Determine the (x, y) coordinate at the center of the cell enclosing the given text.  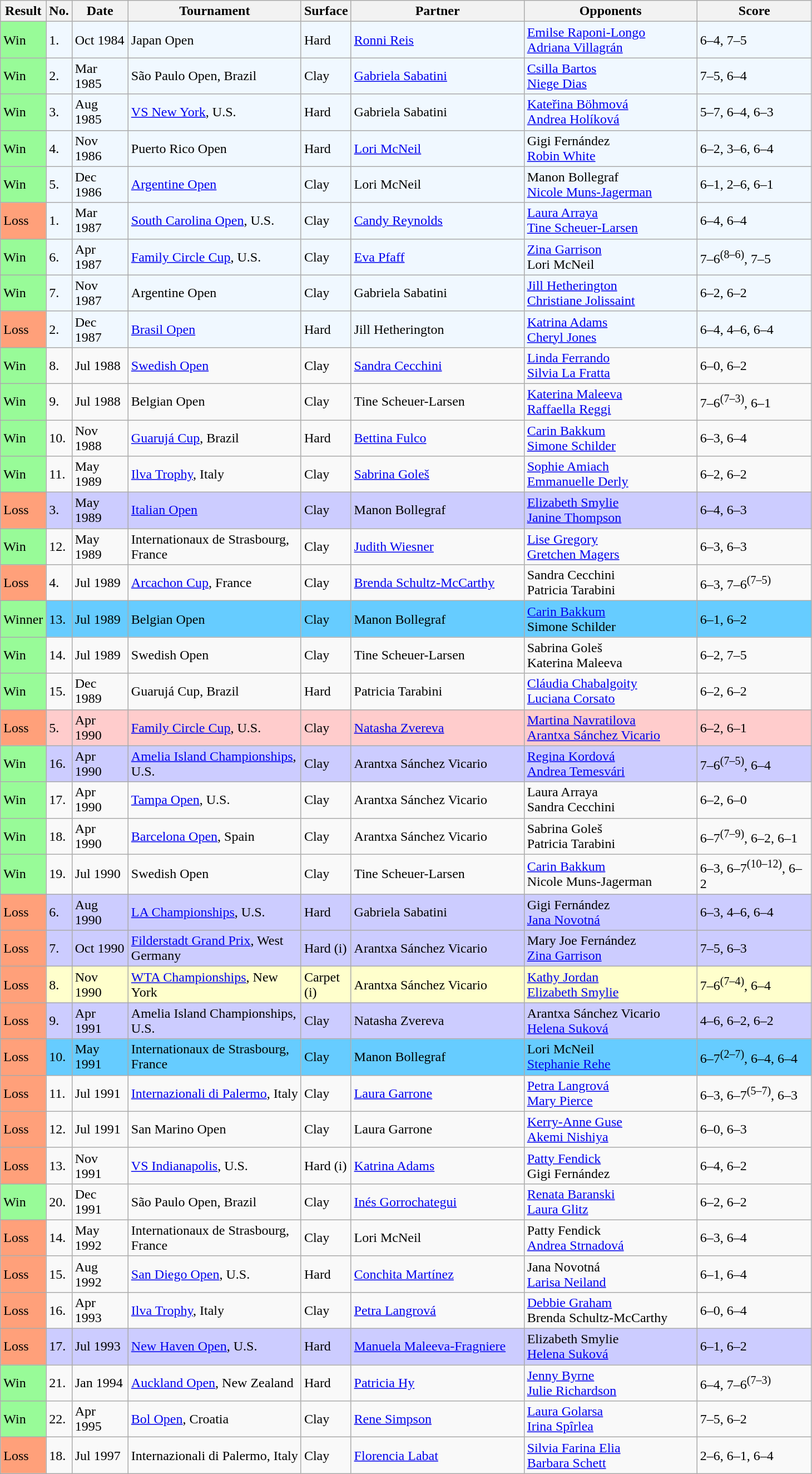
Laura Arraya Sandra Cecchini (611, 800)
Florencia Labat (437, 1456)
6–1, 2–6, 6–1 (754, 185)
Oct 1984 (100, 40)
Manuela Maleeva-Fragniere (437, 1347)
Tampa Open, U.S. (215, 800)
LA Championships, U.S. (215, 913)
Zina Garrison Lori McNeil (611, 257)
7–5, 6–3 (754, 948)
Eva Pfaff (437, 257)
6–4, 6–4 (754, 220)
Conchita Martínez (437, 1274)
Jana Novotná Larisa Neiland (611, 1274)
Kerry-Anne Guse Akemi Nishiya (611, 1130)
Sophie Amiach Emmanuelle Derly (611, 474)
Ronni Reis (437, 40)
Nov 1991 (100, 1165)
6–4, 7–5 (754, 40)
Oct 1990 (100, 948)
Auckland Open, New Zealand (215, 1383)
Csilla Bartos Niege Dias (611, 76)
6–1, 6–4 (754, 1274)
Aug 1985 (100, 112)
Laura Golarsa Irina Spîrlea (611, 1419)
7–5, 6–4 (754, 76)
Sandra Cecchini (437, 365)
Jenny Byrne Julie Richardson (611, 1383)
May 1991 (100, 1057)
Jul 1997 (100, 1456)
Manon Bollegraf Nicole Muns-Jagerman (611, 185)
Sabrina Goleš Patricia Tarabini (611, 836)
19. (59, 874)
6–2, 7–5 (754, 655)
Dec 1989 (100, 691)
Opponents (611, 11)
San Marino Open (215, 1130)
Sabrina Goleš Katerina Maleeva (611, 655)
Puerto Rico Open (215, 148)
Regina Kordová Andrea Temesvári (611, 763)
Dec 1986 (100, 185)
Surface (326, 11)
Cláudia Chabalgoity Luciana Corsato (611, 691)
21. (59, 1383)
Lise Gregory Gretchen Magers (611, 546)
Linda Ferrando Silvia La Fratta (611, 365)
Mar 1987 (100, 220)
6–4, 4–6, 6–4 (754, 329)
6–4, 6–2 (754, 1165)
Jill Hetherington (437, 329)
Arcachon Cup, France (215, 583)
Elizabeth Smylie Janine Thompson (611, 511)
Bol Open, Croatia (215, 1419)
6–3, 6–3 (754, 546)
6–7(7–9), 6–2, 6–1 (754, 836)
Apr 1993 (100, 1310)
Nov 1986 (100, 148)
Aug 1990 (100, 913)
Jan 1994 (100, 1383)
Mar 1985 (100, 76)
Petra Langrová Mary Pierce (611, 1093)
Filderstadt Grand Prix, West Germany (215, 948)
6–3, 7–6(7–5) (754, 583)
Patricia Tarabini (437, 691)
6–3, 6–7(10–12), 6–2 (754, 874)
Candy Reynolds (437, 220)
No. (59, 11)
Mary Joe Fernández Zina Garrison (611, 948)
Score (754, 11)
Laura Arraya Tine Scheuer-Larsen (611, 220)
Result (23, 11)
Carin Bakkum Nicole Muns-Jagerman (611, 874)
6–7(2–7), 6–4, 6–4 (754, 1057)
Renata Baranski Laura Glitz (611, 1202)
Patty Fendick Gigi Fernández (611, 1165)
Silvia Farina Elia Barbara Schett (611, 1456)
6–4, 6–3 (754, 511)
Gigi Fernández Robin White (611, 148)
Aug 1992 (100, 1274)
Kathy Jordan Elizabeth Smylie (611, 985)
7–6(7–3), 6–1 (754, 402)
New Haven Open, U.S. (215, 1347)
Kateřina Böhmová Andrea Holíková (611, 112)
7–5, 6–2 (754, 1419)
Winner (23, 619)
6–0, 6–3 (754, 1130)
Brasil Open (215, 329)
Apr 1995 (100, 1419)
Apr 1991 (100, 1021)
Sandra Cecchini Patricia Tarabini (611, 583)
Emilse Raponi-Longo Adriana Villagrán (611, 40)
Partner (437, 11)
Apr 1987 (100, 257)
7–6(7–5), 6–4 (754, 763)
Rene Simpson (437, 1419)
6–4, 7–6(7–3) (754, 1383)
Jul 1990 (100, 874)
4–6, 6–2, 6–2 (754, 1021)
Judith Wiesner (437, 546)
Petra Langrová (437, 1310)
2–6, 6–1, 6–4 (754, 1456)
Patricia Hy (437, 1383)
Dec 1987 (100, 329)
6–3, 4–6, 6–4 (754, 913)
Japan Open (215, 40)
6–2, 6–1 (754, 728)
Nov 1988 (100, 437)
22. (59, 1419)
Carpet (i) (326, 985)
Jill Hetherington Christiane Jolissaint (611, 293)
Katrina Adams Cheryl Jones (611, 329)
Barcelona Open, Spain (215, 836)
6–2, 3–6, 6–4 (754, 148)
Tournament (215, 11)
Patty Fendick Andrea Strnadová (611, 1238)
6–0, 6–2 (754, 365)
May 1992 (100, 1238)
6–2, 6–0 (754, 800)
Debbie Graham Brenda Schultz-McCarthy (611, 1310)
South Carolina Open, U.S. (215, 220)
Martina Navratilova Arantxa Sánchez Vicario (611, 728)
Inés Gorrochategui (437, 1202)
WTA Championships, New York (215, 985)
Arantxa Sánchez Vicario Helena Suková (611, 1021)
7–6(7–4), 6–4 (754, 985)
Nov 1990 (100, 985)
Lori McNeil Stephanie Rehe (611, 1057)
Italian Open (215, 511)
20. (59, 1202)
Bettina Fulco (437, 437)
VS New York, U.S. (215, 112)
VS Indianapolis, U.S. (215, 1165)
7–6(8–6), 7–5 (754, 257)
5–7, 6–4, 6–3 (754, 112)
6–0, 6–4 (754, 1310)
Jul 1993 (100, 1347)
Date (100, 11)
Dec 1991 (100, 1202)
Katrina Adams (437, 1165)
Gigi Fernández Jana Novotná (611, 913)
Sabrina Goleš (437, 474)
Nov 1987 (100, 293)
Katerina Maleeva Raffaella Reggi (611, 402)
Elizabeth Smylie Helena Suková (611, 1347)
Brenda Schultz-McCarthy (437, 583)
San Diego Open, U.S. (215, 1274)
6–3, 6–7(5–7), 6–3 (754, 1093)
